Output the (x, y) coordinate of the center of the cell containing the given text.  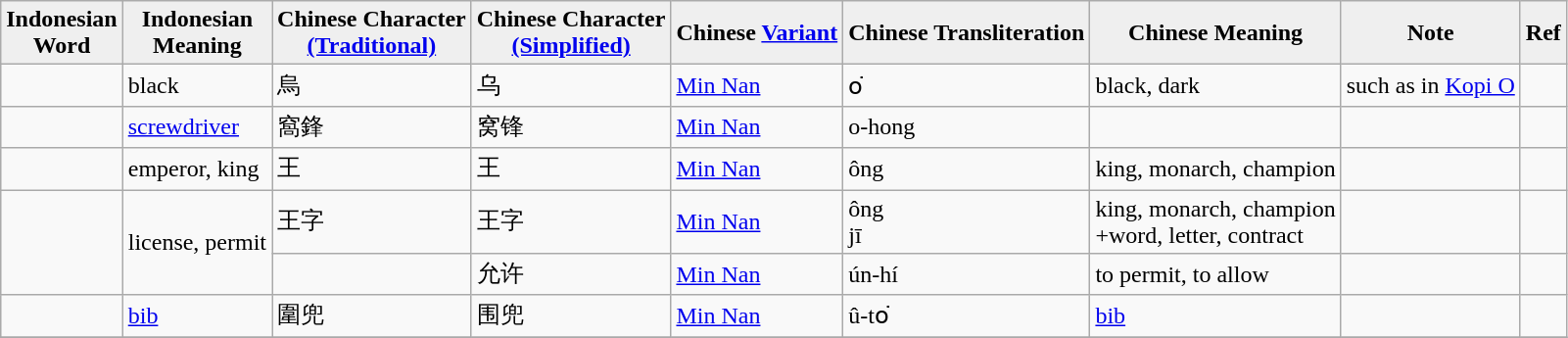
Ref (1544, 33)
Note (1430, 33)
窝锋 (571, 127)
乌 (571, 86)
ún-hí (967, 274)
o-hong (967, 127)
such as in Kopi O (1430, 86)
烏 (372, 86)
û-to͘ (967, 315)
Indonesian Meaning (197, 33)
to permit, to allow (1215, 274)
black, dark (1215, 86)
Chinese Character (Simplified) (571, 33)
o͘ (967, 86)
Chinese Meaning (1215, 33)
king, monarch, champion (1215, 169)
允许 (571, 274)
Indonesian Word (62, 33)
screwdriver (197, 127)
black (197, 86)
Chinese Character (Traditional) (372, 33)
圍兜 (372, 315)
围兜 (571, 315)
emperor, king (197, 169)
窩鋒 (372, 127)
king, monarch, champion +word, letter, contract (1215, 221)
Chinese Transliteration (967, 33)
ôngjī (967, 221)
license, permit (197, 243)
ông (967, 169)
Chinese Variant (757, 33)
